For the text-containing cell, return its midpoint in [X, Y] coordinate format. 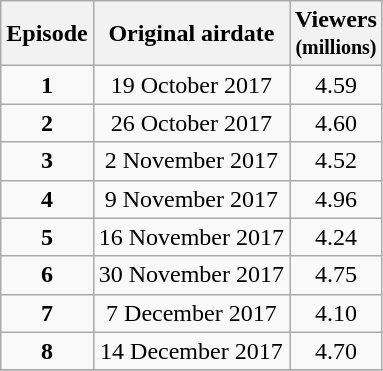
8 [47, 351]
Viewers(millions) [336, 34]
2 [47, 123]
4 [47, 199]
4.60 [336, 123]
4.59 [336, 85]
26 October 2017 [191, 123]
2 November 2017 [191, 161]
6 [47, 275]
4.10 [336, 313]
4.96 [336, 199]
4.24 [336, 237]
4.70 [336, 351]
1 [47, 85]
4.75 [336, 275]
14 December 2017 [191, 351]
7 December 2017 [191, 313]
7 [47, 313]
19 October 2017 [191, 85]
3 [47, 161]
5 [47, 237]
4.52 [336, 161]
16 November 2017 [191, 237]
9 November 2017 [191, 199]
Original airdate [191, 34]
30 November 2017 [191, 275]
Episode [47, 34]
